Extract the (x, y) coordinate from the center of the cell holding the provided text.  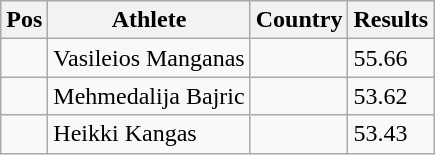
53.62 (391, 96)
55.66 (391, 58)
53.43 (391, 134)
Pos (24, 20)
Vasileios Manganas (149, 58)
Results (391, 20)
Heikki Kangas (149, 134)
Athlete (149, 20)
Country (299, 20)
Mehmedalija Bajric (149, 96)
